Locate the cell with the specified text and output its (X, Y) center coordinate. 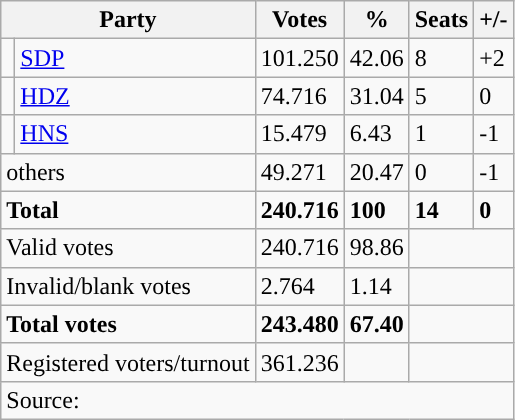
% (376, 20)
Total votes (128, 324)
98.86 (376, 248)
Invalid/blank votes (128, 286)
100 (376, 210)
2.764 (300, 286)
243.480 (300, 324)
5 (441, 96)
361.236 (300, 362)
1 (441, 134)
HDZ (135, 96)
+/- (494, 20)
74.716 (300, 96)
+2 (494, 58)
20.47 (376, 172)
Votes (300, 20)
15.479 (300, 134)
42.06 (376, 58)
SDP (135, 58)
Total (128, 210)
Party (128, 20)
HNS (135, 134)
Source: (257, 400)
49.271 (300, 172)
Seats (441, 20)
6.43 (376, 134)
14 (441, 210)
Valid votes (128, 248)
Registered voters/turnout (128, 362)
others (128, 172)
101.250 (300, 58)
67.40 (376, 324)
8 (441, 58)
1.14 (376, 286)
31.04 (376, 96)
